Output the [x, y] coordinate of the center of the cell containing the given text.  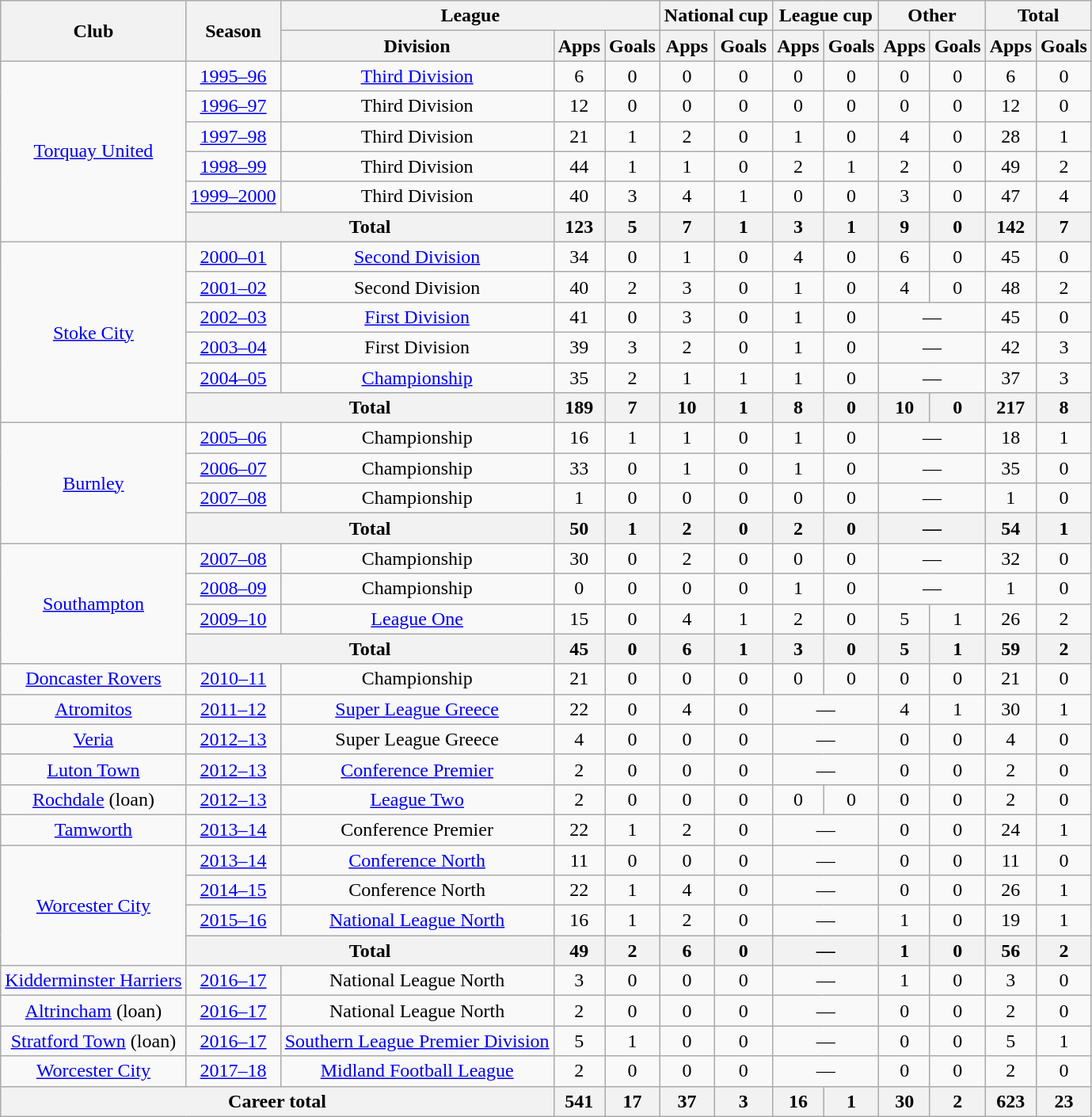
17 [633, 1101]
Southern League Premier Division [417, 1041]
Club [93, 31]
2014–15 [233, 890]
League [470, 16]
42 [1010, 347]
Atromitos [93, 709]
59 [1010, 649]
217 [1010, 408]
2009–10 [233, 619]
League One [417, 619]
2005–06 [233, 438]
541 [579, 1101]
National cup [716, 16]
Southampton [93, 604]
1995–96 [233, 76]
47 [1010, 196]
2001–02 [233, 287]
Midland Football League [417, 1071]
Luton Town [93, 769]
Other [932, 16]
41 [579, 317]
Career total [277, 1101]
League cup [826, 16]
2011–12 [233, 709]
2010–11 [233, 679]
Kidderminster Harriers [93, 981]
123 [579, 227]
Burnley [93, 483]
28 [1010, 136]
League Two [417, 799]
Torquay United [93, 151]
32 [1010, 558]
2000–01 [233, 257]
Veria [93, 739]
Division [417, 46]
Season [233, 31]
Altrincham (loan) [93, 1011]
9 [904, 227]
50 [579, 528]
2004–05 [233, 378]
2008–09 [233, 589]
56 [1010, 951]
2015–16 [233, 921]
18 [1010, 438]
189 [579, 408]
Rochdale (loan) [93, 799]
44 [579, 166]
24 [1010, 829]
2002–03 [233, 317]
1997–98 [233, 136]
Doncaster Rovers [93, 679]
23 [1064, 1101]
Stoke City [93, 332]
33 [579, 468]
1996–97 [233, 106]
1999–2000 [233, 196]
2017–18 [233, 1071]
34 [579, 257]
19 [1010, 921]
2003–04 [233, 347]
39 [579, 347]
Stratford Town (loan) [93, 1041]
48 [1010, 287]
142 [1010, 227]
54 [1010, 528]
2006–07 [233, 468]
15 [579, 619]
623 [1010, 1101]
Tamworth [93, 829]
1998–99 [233, 166]
